Output the [X, Y] coordinate of the center of the cell containing the given text.  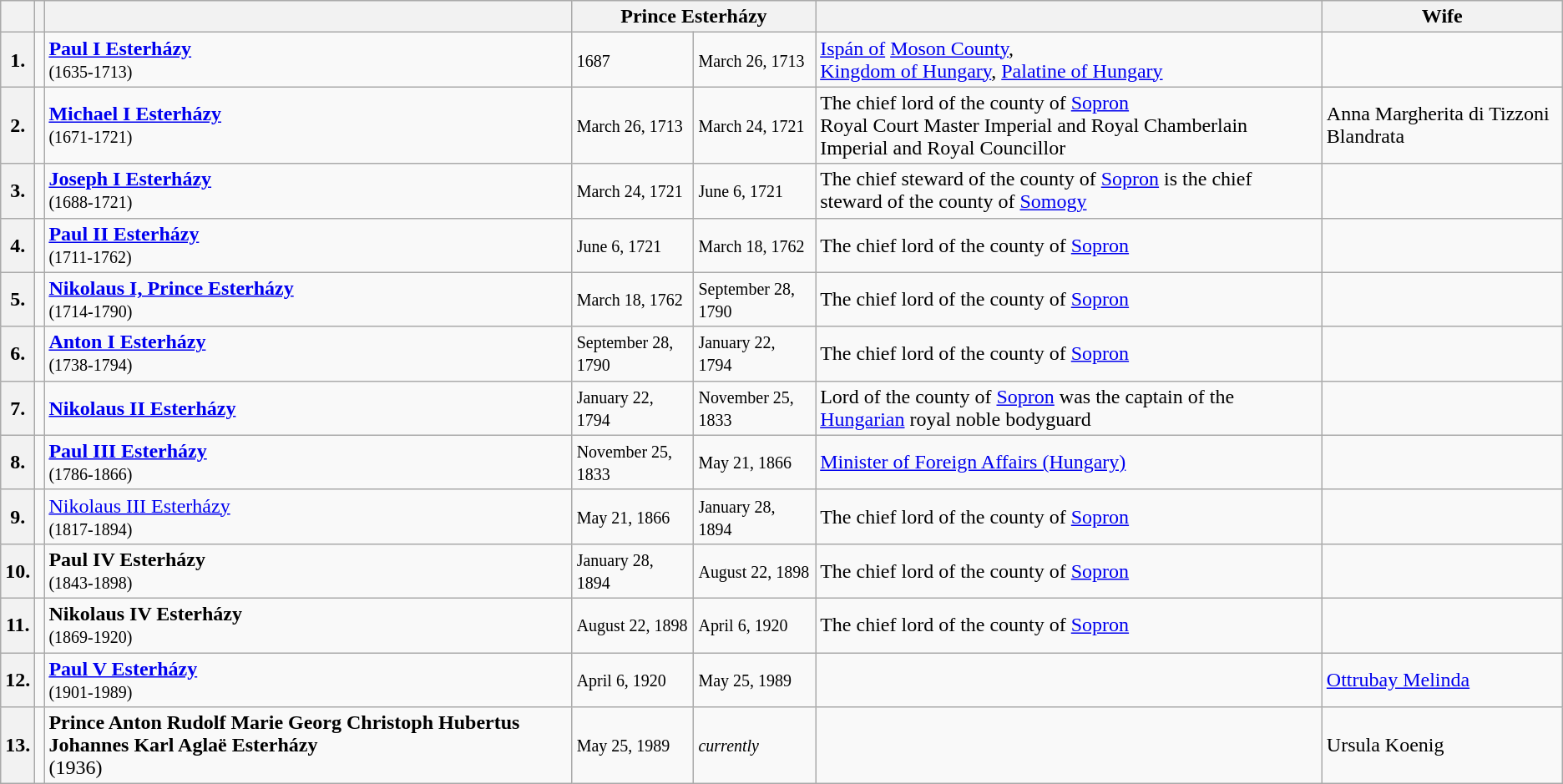
Wife [1442, 17]
Prince Esterházy [694, 17]
8. [18, 463]
1687 [633, 60]
3. [18, 190]
Ispán of Moson County,Kingdom of Hungary, Palatine of Hungary [1069, 60]
Nikolaus III Esterházy(1817-1894) [308, 516]
Nikolaus I, Prince Esterházy(1714-1790) [308, 299]
Ursula Koenig [1442, 746]
Paul IV Esterházy(1843-1898) [308, 571]
Lord of the county of Sopron was the captain of the Hungarian royal noble bodyguard [1069, 407]
6. [18, 354]
Minister of Foreign Affairs (Hungary) [1069, 463]
Joseph I Esterházy(1688-1721) [308, 190]
5. [18, 299]
11. [18, 625]
Paul I Esterházy(1635-1713) [308, 60]
Anton I Esterházy(1738-1794) [308, 354]
The chief lord of the county of SopronRoyal Court Master Imperial and Royal Chamberlain Imperial and Royal Councillor [1069, 125]
4. [18, 245]
9. [18, 516]
1. [18, 60]
Michael I Esterházy(1671-1721) [308, 125]
13. [18, 746]
2. [18, 125]
currently [755, 746]
10. [18, 571]
Paul III Esterházy(1786-1866) [308, 463]
The chief steward of the county of Sopron is the chief steward of the county of Somogy [1069, 190]
Ottrubay Melinda [1442, 680]
Nikolaus II Esterházy [308, 407]
Anna Margherita di Tizzoni Blandrata [1442, 125]
Paul V Esterházy(1901-1989) [308, 680]
Paul II Esterházy(1711-1762) [308, 245]
Nikolaus IV Esterházy(1869-1920) [308, 625]
Prince Anton Rudolf Marie Georg Christoph Hubertus Johannes Karl Aglaë Esterházy(1936) [308, 746]
7. [18, 407]
12. [18, 680]
